Find where the given text appears and provide that cell's center as [x, y] coordinate. 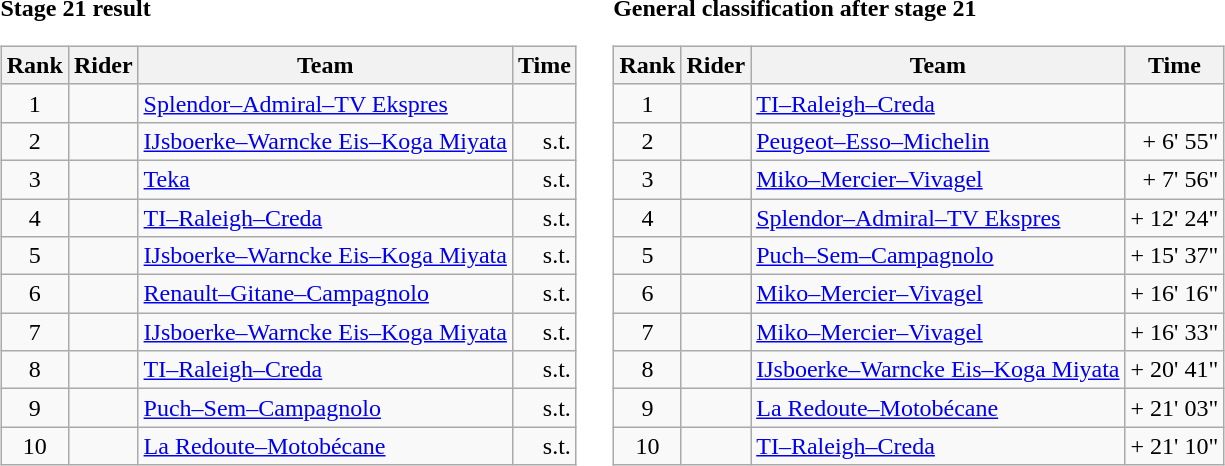
+ 20' 41" [1174, 370]
+ 12' 24" [1174, 217]
+ 15' 37" [1174, 256]
+ 6' 55" [1174, 141]
+ 21' 10" [1174, 446]
Peugeot–Esso–Michelin [938, 141]
+ 16' 16" [1174, 294]
Teka [325, 179]
+ 21' 03" [1174, 408]
+ 16' 33" [1174, 332]
Renault–Gitane–Campagnolo [325, 294]
+ 7' 56" [1174, 179]
